Locate the cell with the specified text and output its [x, y] center coordinate. 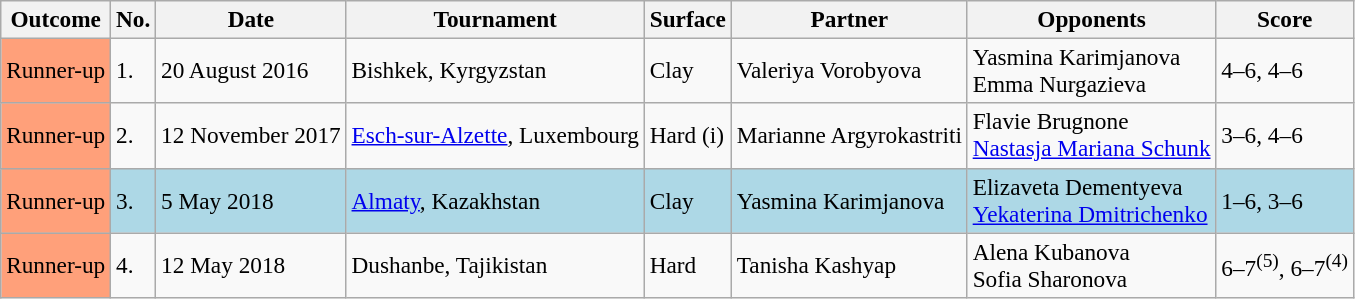
Score [1284, 19]
Esch-sur-Alzette, Luxembourg [495, 136]
6–7(5), 6–7(4) [1284, 264]
12 May 2018 [251, 264]
Elizaveta Dementyeva Yekaterina Dmitrichenko [1092, 200]
Hard (i) [688, 136]
Hard [688, 264]
Bishkek, Kyrgyzstan [495, 70]
Opponents [1092, 19]
3. [134, 200]
2. [134, 136]
4. [134, 264]
Surface [688, 19]
Date [251, 19]
Tanisha Kashyap [849, 264]
Flavie Brugnone Nastasja Mariana Schunk [1092, 136]
Valeriya Vorobyova [849, 70]
No. [134, 19]
5 May 2018 [251, 200]
20 August 2016 [251, 70]
12 November 2017 [251, 136]
3–6, 4–6 [1284, 136]
Tournament [495, 19]
Alena Kubanova Sofia Sharonova [1092, 264]
Dushanbe, Tajikistan [495, 264]
4–6, 4–6 [1284, 70]
1–6, 3–6 [1284, 200]
1. [134, 70]
Marianne Argyrokastriti [849, 136]
Yasmina Karimjanova Emma Nurgazieva [1092, 70]
Almaty, Kazakhstan [495, 200]
Partner [849, 19]
Yasmina Karimjanova [849, 200]
Outcome [56, 19]
